Extract the (x, y) coordinate from the center of the cell holding the provided text.  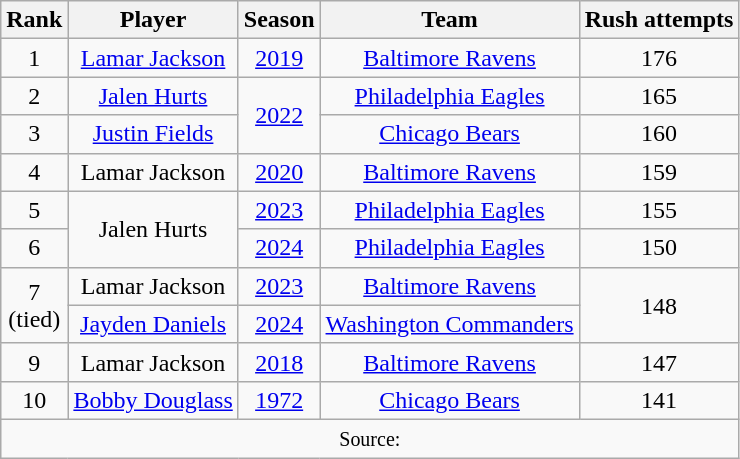
4 (34, 172)
2022 (279, 115)
2018 (279, 362)
Season (279, 20)
Team (450, 20)
Washington Commanders (450, 324)
5 (34, 210)
2020 (279, 172)
Rank (34, 20)
148 (659, 305)
176 (659, 58)
1 (34, 58)
7(tied) (34, 305)
6 (34, 248)
159 (659, 172)
147 (659, 362)
155 (659, 210)
Source: (370, 438)
2019 (279, 58)
141 (659, 400)
9 (34, 362)
150 (659, 248)
1972 (279, 400)
10 (34, 400)
Justin Fields (153, 134)
160 (659, 134)
2 (34, 96)
Jayden Daniels (153, 324)
Rush attempts (659, 20)
3 (34, 134)
165 (659, 96)
Player (153, 20)
Bobby Douglass (153, 400)
